Return the (x, y) coordinate for the center point of the cell that contains the specified text.  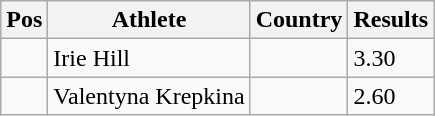
3.30 (391, 58)
Country (299, 20)
2.60 (391, 96)
Irie Hill (149, 58)
Valentyna Krepkina (149, 96)
Athlete (149, 20)
Results (391, 20)
Pos (24, 20)
